From the cell containing the given text, extract its center point as [x, y] coordinate. 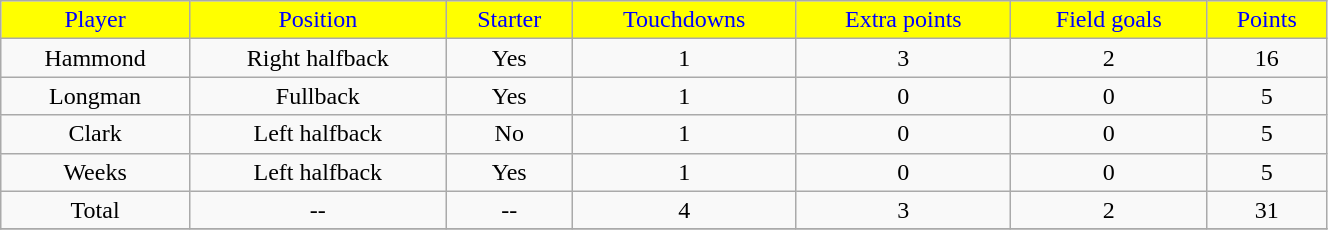
Hammond [96, 58]
Total [96, 210]
Starter [509, 20]
16 [1266, 58]
Right halfback [318, 58]
Clark [96, 134]
Points [1266, 20]
Fullback [318, 96]
Weeks [96, 172]
Field goals [1110, 20]
Extra points [903, 20]
No [509, 134]
31 [1266, 210]
Touchdowns [684, 20]
Position [318, 20]
Longman [96, 96]
Player [96, 20]
4 [684, 210]
